Provide the [x, y] coordinate of the cell's center where the given text is located.  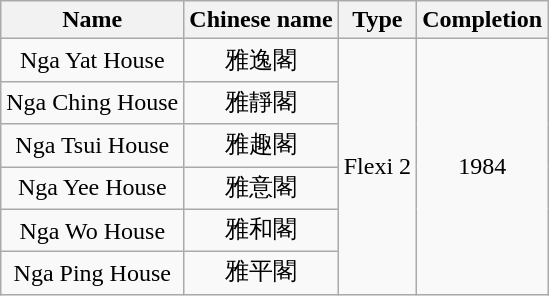
Completion [482, 20]
Name [92, 20]
雅和閣 [261, 230]
雅趣閣 [261, 146]
Flexi 2 [377, 166]
Nga Yee House [92, 188]
Type [377, 20]
Nga Ping House [92, 274]
雅逸閣 [261, 60]
雅靜閣 [261, 102]
Nga Wo House [92, 230]
Nga Yat House [92, 60]
Nga Tsui House [92, 146]
Chinese name [261, 20]
Nga Ching House [92, 102]
1984 [482, 166]
雅平閣 [261, 274]
雅意閣 [261, 188]
